Locate the cell with the specified text and output its [X, Y] center coordinate. 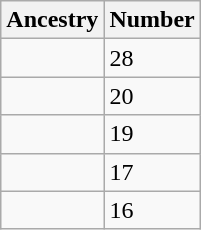
16 [152, 210]
Ancestry [52, 20]
28 [152, 58]
Number [152, 20]
20 [152, 96]
19 [152, 134]
17 [152, 172]
